Pinpoint the cell where the given text exists, returning its [x, y] midpoint coordinate. 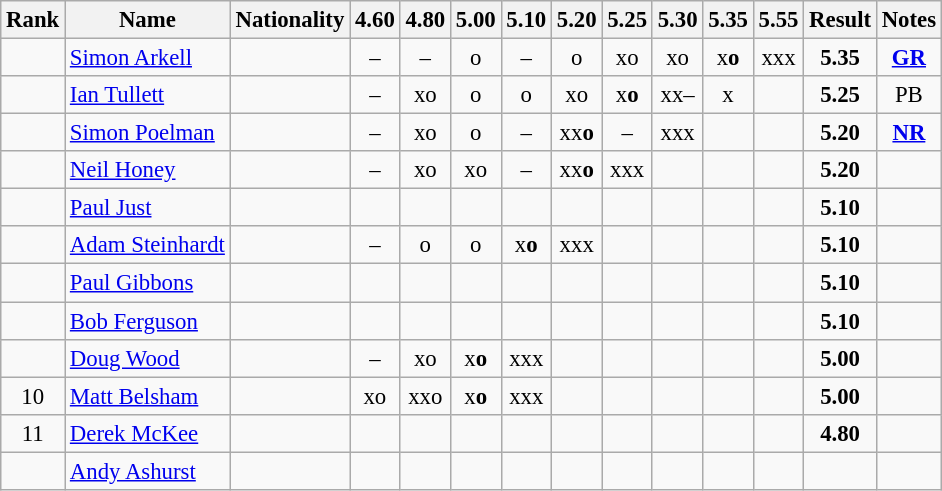
Name [148, 20]
Nationality [290, 20]
Bob Ferguson [148, 321]
Neil Honey [148, 170]
Rank [33, 20]
Paul Gibbons [148, 283]
Notes [908, 20]
Andy Ashurst [148, 471]
Result [840, 20]
NR [908, 133]
xx– [677, 95]
Simon Poelman [148, 133]
5.55 [778, 20]
GR [908, 58]
Derek McKee [148, 433]
4.60 [375, 20]
10 [33, 396]
Adam Steinhardt [148, 245]
Paul Just [148, 208]
x [728, 95]
11 [33, 433]
5.30 [677, 20]
Doug Wood [148, 358]
Ian Tullett [148, 95]
PB [908, 95]
Matt Belsham [148, 396]
Simon Arkell [148, 58]
